From the cell containing the given text, extract its center point as [x, y] coordinate. 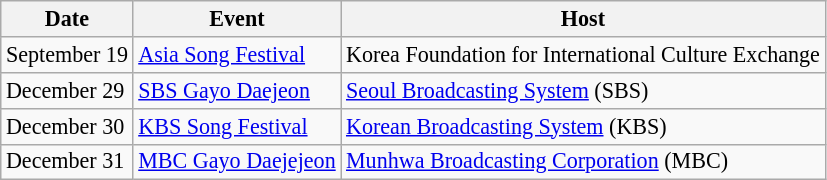
Asia Song Festival [237, 54]
December 29 [67, 90]
Korean Broadcasting System (KBS) [583, 126]
KBS Song Festival [237, 126]
Event [237, 18]
Seoul Broadcasting System (SBS) [583, 90]
Munhwa Broadcasting Corporation (MBC) [583, 162]
Host [583, 18]
Korea Foundation for International Culture Exchange [583, 54]
September 19 [67, 54]
MBC Gayo Daejejeon [237, 162]
Date [67, 18]
December 31 [67, 162]
SBS Gayo Daejeon [237, 90]
December 30 [67, 126]
